Return the (X, Y) coordinate for the center point of the cell that contains the specified text.  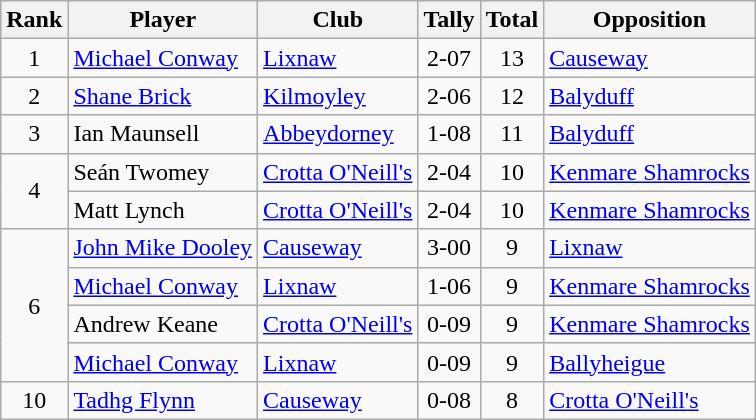
3-00 (449, 248)
1 (34, 58)
Kilmoyley (338, 96)
2-07 (449, 58)
4 (34, 191)
8 (512, 400)
Andrew Keane (163, 324)
Rank (34, 20)
Ian Maunsell (163, 134)
Player (163, 20)
1-06 (449, 286)
Abbeydorney (338, 134)
2 (34, 96)
Matt Lynch (163, 210)
Ballyheigue (650, 362)
6 (34, 305)
2-06 (449, 96)
Seán Twomey (163, 172)
Club (338, 20)
3 (34, 134)
Tadhg Flynn (163, 400)
Total (512, 20)
13 (512, 58)
11 (512, 134)
Tally (449, 20)
1-08 (449, 134)
Shane Brick (163, 96)
12 (512, 96)
0-08 (449, 400)
John Mike Dooley (163, 248)
Opposition (650, 20)
